Output the (x, y) coordinate of the center of the cell containing the given text.  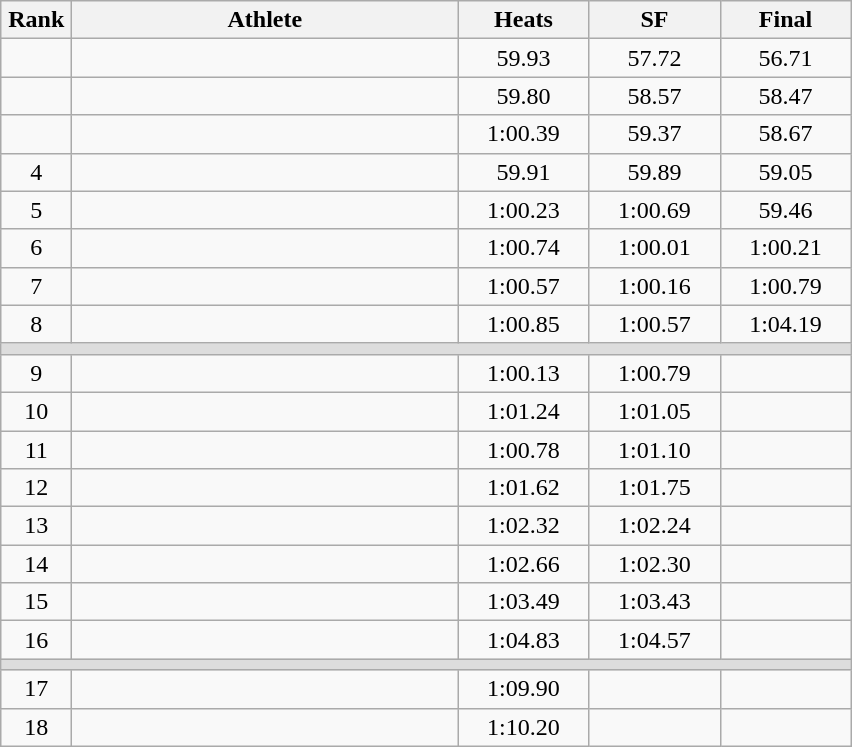
13 (36, 526)
12 (36, 488)
1:00.69 (654, 210)
1:01.75 (654, 488)
1:00.21 (786, 248)
8 (36, 324)
1:04.57 (654, 640)
1:02.24 (654, 526)
1:02.30 (654, 564)
59.91 (524, 172)
1:03.43 (654, 602)
16 (36, 640)
59.46 (786, 210)
1:00.01 (654, 248)
1:01.62 (524, 488)
10 (36, 411)
Final (786, 20)
9 (36, 373)
6 (36, 248)
14 (36, 564)
1:00.74 (524, 248)
59.80 (524, 96)
SF (654, 20)
59.05 (786, 172)
1:02.66 (524, 564)
Rank (36, 20)
1:04.19 (786, 324)
58.67 (786, 134)
1:09.90 (524, 689)
59.93 (524, 58)
1:00.23 (524, 210)
1:03.49 (524, 602)
58.57 (654, 96)
57.72 (654, 58)
Athlete (265, 20)
17 (36, 689)
15 (36, 602)
11 (36, 449)
1:02.32 (524, 526)
1:01.10 (654, 449)
59.37 (654, 134)
58.47 (786, 96)
4 (36, 172)
56.71 (786, 58)
1:00.85 (524, 324)
1:00.78 (524, 449)
59.89 (654, 172)
1:00.39 (524, 134)
1:04.83 (524, 640)
7 (36, 286)
1:01.24 (524, 411)
5 (36, 210)
1:01.05 (654, 411)
18 (36, 727)
Heats (524, 20)
1:10.20 (524, 727)
1:00.13 (524, 373)
1:00.16 (654, 286)
